Pinpoint the cell where the given text exists, returning its [x, y] midpoint coordinate. 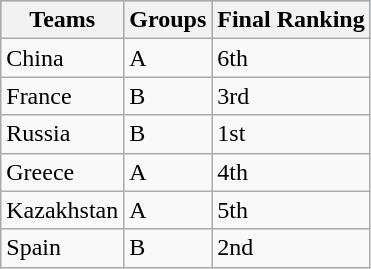
France [62, 96]
Kazakhstan [62, 210]
1st [291, 134]
Final Ranking [291, 20]
5th [291, 210]
Greece [62, 172]
3rd [291, 96]
Spain [62, 248]
Russia [62, 134]
Teams [62, 20]
6th [291, 58]
Groups [168, 20]
4th [291, 172]
2nd [291, 248]
China [62, 58]
